Scan for the cell matching the given text and deliver its (X, Y) coordinate at center. 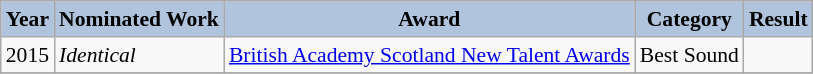
Result (778, 19)
British Academy Scotland New Talent Awards (430, 55)
2015 (28, 55)
Best Sound (690, 55)
Identical (139, 55)
Nominated Work (139, 19)
Year (28, 19)
Award (430, 19)
Category (690, 19)
